Find where the given text appears and provide that cell's center as [X, Y] coordinate. 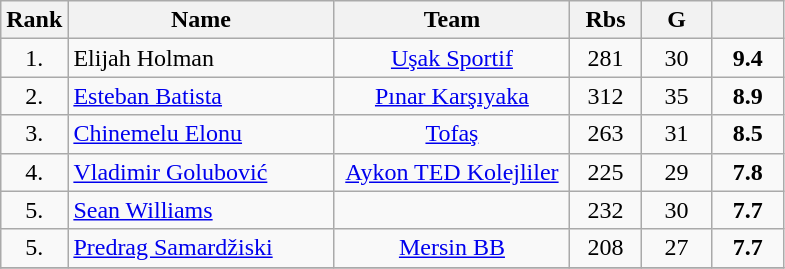
312 [606, 96]
Name [201, 20]
Elijah Holman [201, 58]
225 [606, 172]
Uşak Sportif [452, 58]
8.5 [748, 134]
Esteban Batista [201, 96]
27 [676, 248]
Rank [34, 20]
Sean Williams [201, 210]
29 [676, 172]
Vladimir Golubović [201, 172]
232 [606, 210]
263 [606, 134]
281 [606, 58]
Predrag Samardžiski [201, 248]
1. [34, 58]
35 [676, 96]
Aykon TED Kolejliler [452, 172]
Tofaş [452, 134]
Pınar Karşıyaka [452, 96]
31 [676, 134]
8.9 [748, 96]
Rbs [606, 20]
Mersin BB [452, 248]
Team [452, 20]
7.8 [748, 172]
4. [34, 172]
208 [606, 248]
G [676, 20]
3. [34, 134]
Chinemelu Elonu [201, 134]
2. [34, 96]
9.4 [748, 58]
